Scan for the cell matching the given text and deliver its [X, Y] coordinate at center. 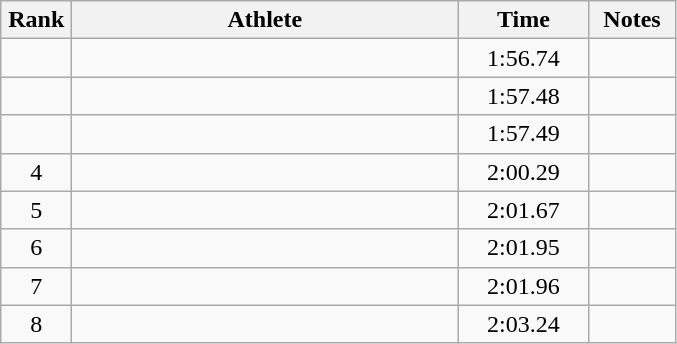
6 [36, 248]
8 [36, 324]
1:57.48 [524, 96]
Time [524, 20]
2:01.67 [524, 210]
5 [36, 210]
Rank [36, 20]
2:03.24 [524, 324]
1:57.49 [524, 134]
7 [36, 286]
4 [36, 172]
2:00.29 [524, 172]
2:01.95 [524, 248]
1:56.74 [524, 58]
2:01.96 [524, 286]
Notes [632, 20]
Athlete [265, 20]
